Pinpoint the cell where the given text exists, returning its (x, y) midpoint coordinate. 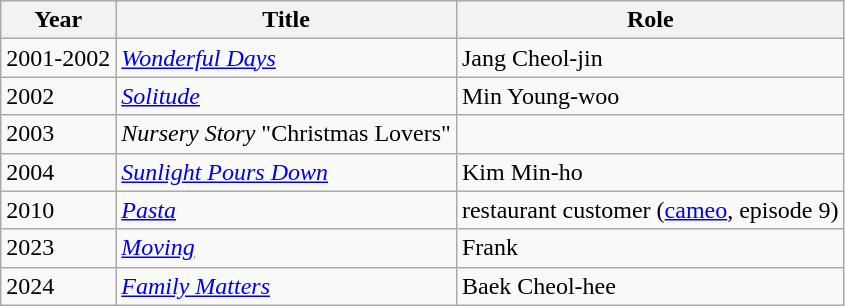
restaurant customer (cameo, episode 9) (650, 210)
Sunlight Pours Down (286, 172)
Wonderful Days (286, 58)
Year (58, 20)
Moving (286, 248)
Pasta (286, 210)
Role (650, 20)
2004 (58, 172)
Family Matters (286, 286)
Title (286, 20)
Nursery Story "Christmas Lovers" (286, 134)
2003 (58, 134)
2002 (58, 96)
2024 (58, 286)
2010 (58, 210)
2023 (58, 248)
Baek Cheol-hee (650, 286)
2001-2002 (58, 58)
Min Young-woo (650, 96)
Frank (650, 248)
Solitude (286, 96)
Jang Cheol-jin (650, 58)
Kim Min-ho (650, 172)
